From the cell containing the given text, extract its center point as (X, Y) coordinate. 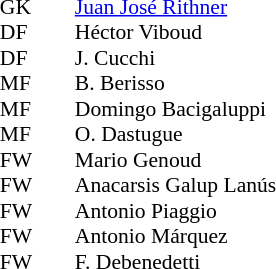
Antonio Márquez (176, 237)
Domingo Bacigaluppi (176, 109)
J. Cucchi (176, 58)
Mario Genoud (176, 160)
O. Dastugue (176, 135)
B. Berisso (176, 83)
Anacarsis Galup Lanús (176, 185)
Héctor Viboud (176, 33)
Antonio Piaggio (176, 211)
